Pinpoint the cell where the given text exists, returning its [x, y] midpoint coordinate. 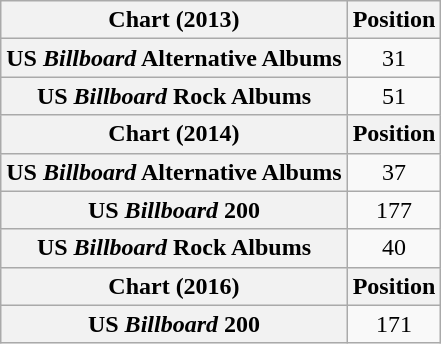
177 [394, 210]
37 [394, 172]
31 [394, 58]
Chart (2014) [174, 134]
51 [394, 96]
Chart (2016) [174, 286]
171 [394, 324]
Chart (2013) [174, 20]
40 [394, 248]
